Scan for the cell matching the given text and deliver its (X, Y) coordinate at center. 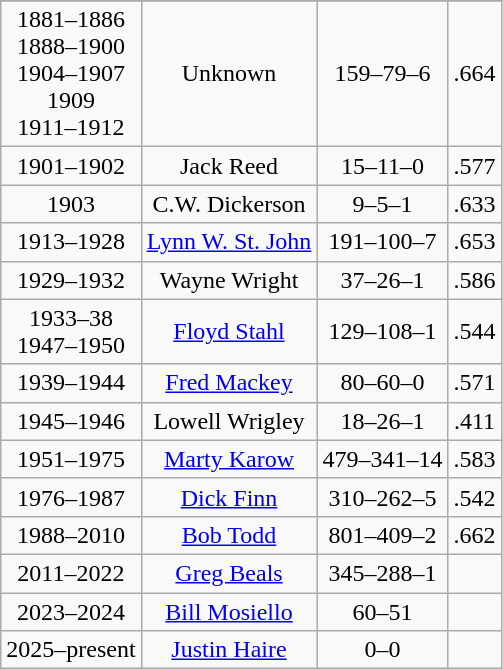
159–79–6 (382, 74)
18–26–1 (382, 421)
Justin Haire (229, 650)
.583 (474, 459)
Marty Karow (229, 459)
.542 (474, 497)
Jack Reed (229, 166)
.664 (474, 74)
1903 (71, 204)
Lowell Wrigley (229, 421)
1901–1902 (71, 166)
.586 (474, 280)
Lynn W. St. John (229, 242)
37–26–1 (382, 280)
1939–1944 (71, 383)
Bill Mosiello (229, 611)
80–60–0 (382, 383)
.662 (474, 535)
.653 (474, 242)
1988–2010 (71, 535)
1933–381947–1950 (71, 332)
Bob Todd (229, 535)
801–409–2 (382, 535)
1881–18861888–19001904–190719091911–1912 (71, 74)
60–51 (382, 611)
15–11–0 (382, 166)
Floyd Stahl (229, 332)
479–341–14 (382, 459)
C.W. Dickerson (229, 204)
191–100–7 (382, 242)
Wayne Wright (229, 280)
Unknown (229, 74)
2011–2022 (71, 573)
129–108–1 (382, 332)
9–5–1 (382, 204)
1929–1932 (71, 280)
345–288–1 (382, 573)
2023–2024 (71, 611)
Greg Beals (229, 573)
2025–present (71, 650)
1951–1975 (71, 459)
1976–1987 (71, 497)
1945–1946 (71, 421)
.577 (474, 166)
.411 (474, 421)
Dick Finn (229, 497)
Fred Mackey (229, 383)
.544 (474, 332)
.571 (474, 383)
0–0 (382, 650)
1913–1928 (71, 242)
310–262–5 (382, 497)
.633 (474, 204)
